Return (X, Y) of the center of cell containing provided text 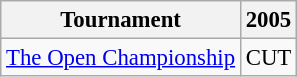
Tournament (121, 20)
2005 (268, 20)
The Open Championship (121, 58)
CUT (268, 58)
